Identify which cell holds the provided text, then report its [X, Y] central coordinate. 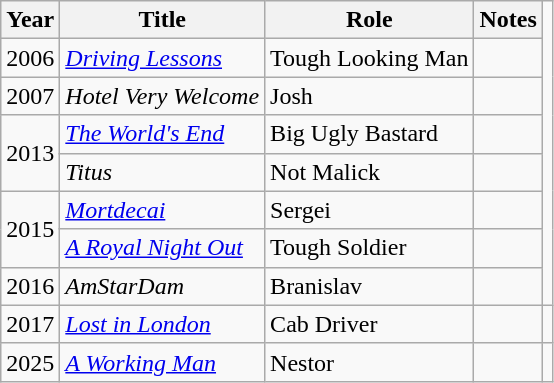
Nestor [370, 362]
Titus [162, 172]
AmStarDam [162, 286]
Mortdecai [162, 210]
2015 [30, 229]
2006 [30, 58]
A Working Man [162, 362]
Title [162, 20]
Branislav [370, 286]
Big Ugly Bastard [370, 134]
Sergei [370, 210]
2013 [30, 153]
Year [30, 20]
Role [370, 20]
2025 [30, 362]
Lost in London [162, 324]
Not Malick [370, 172]
Driving Lessons [162, 58]
Tough Looking Man [370, 58]
Hotel Very Welcome [162, 96]
Notes [508, 20]
2017 [30, 324]
2007 [30, 96]
2016 [30, 286]
Tough Soldier [370, 248]
Josh [370, 96]
Cab Driver [370, 324]
The World's End [162, 134]
A Royal Night Out [162, 248]
